Capture the cell that displays the provided text and extract its [x, y] central coordinate. 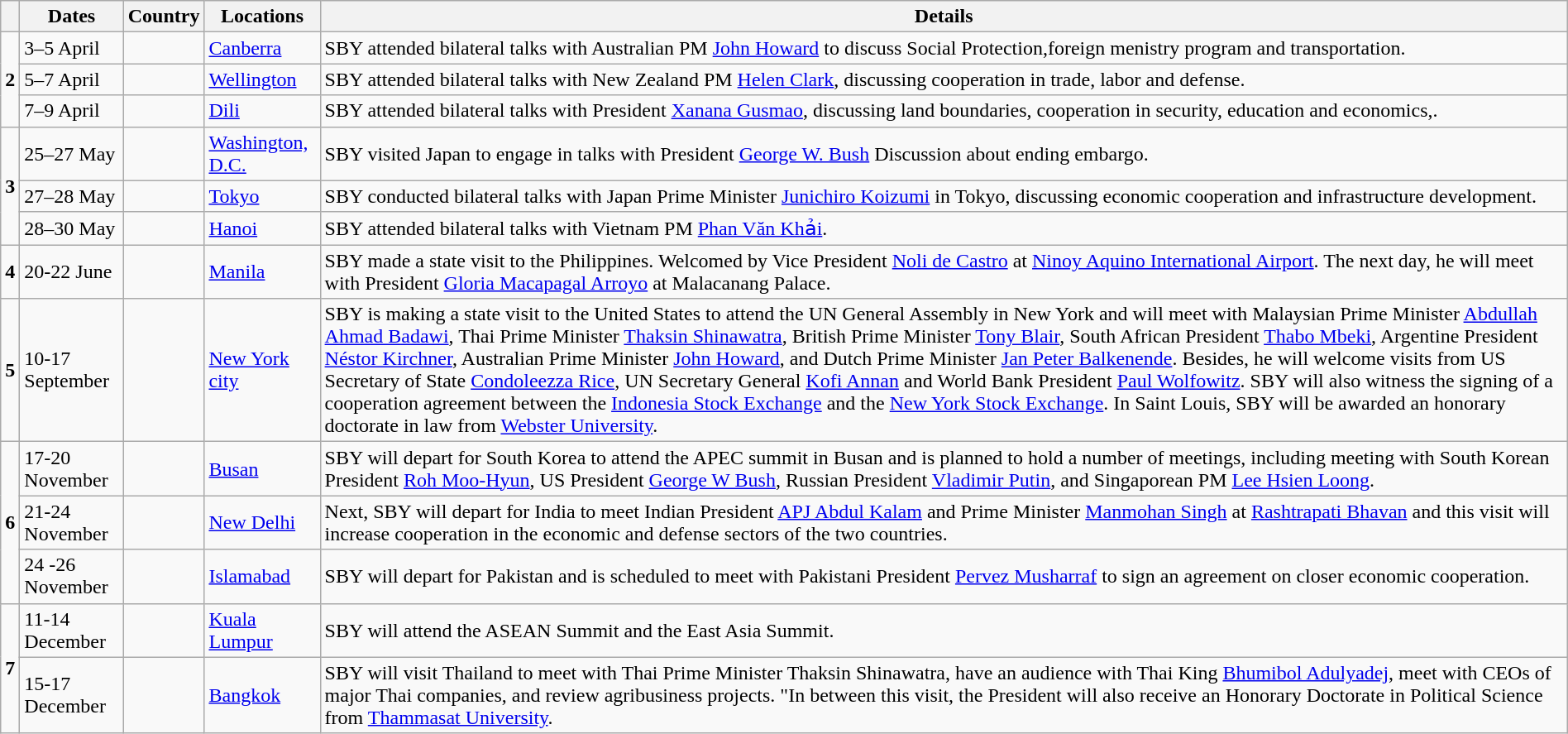
New Delhi [262, 523]
New York city [262, 371]
6 [10, 523]
Washington, D.C. [262, 154]
SBY attended bilateral talks with Australian PM John Howard to discuss Social Protection,foreign menistry program and transportation. [944, 48]
Tokyo [262, 196]
Dates [71, 17]
28–30 May [71, 228]
Dili [262, 111]
Kuala Lumpur [262, 631]
7 [10, 669]
Manila [262, 271]
SBY visited Japan to engage in talks with President George W. Bush Discussion about ending embargo. [944, 154]
SBY attended bilateral talks with President Xanana Gusmao, discussing land boundaries, cooperation in security, education and economics,. [944, 111]
Islamabad [262, 576]
24 -26 November [71, 576]
20-22 June [71, 271]
4 [10, 271]
5–7 April [71, 79]
Country [164, 17]
SBY attended bilateral talks with New Zealand PM Helen Clark, discussing cooperation in trade, labor and defense. [944, 79]
17-20 November [71, 468]
SBY will attend the ASEAN Summit and the East Asia Summit. [944, 631]
Busan [262, 468]
SBY conducted bilateral talks with Japan Prime Minister Junichiro Koizumi in Tokyo, discussing economic cooperation and infrastructure development. [944, 196]
Details [944, 17]
7–9 April [71, 111]
3 [10, 185]
Hanoi [262, 228]
Wellington [262, 79]
21-24 November [71, 523]
Locations [262, 17]
11-14 December [71, 631]
SBY will depart for Pakistan and is scheduled to meet with Pakistani President Pervez Musharraf to sign an agreement on closer economic cooperation. [944, 576]
Bangkok [262, 695]
27–28 May [71, 196]
2 [10, 79]
5 [10, 371]
3–5 April [71, 48]
SBY attended bilateral talks with Vietnam PM Phan Văn Khải. [944, 228]
15-17 December [71, 695]
Canberra [262, 48]
10-17 September [71, 371]
25–27 May [71, 154]
